Scan for the cell matching the given text and deliver its (x, y) coordinate at center. 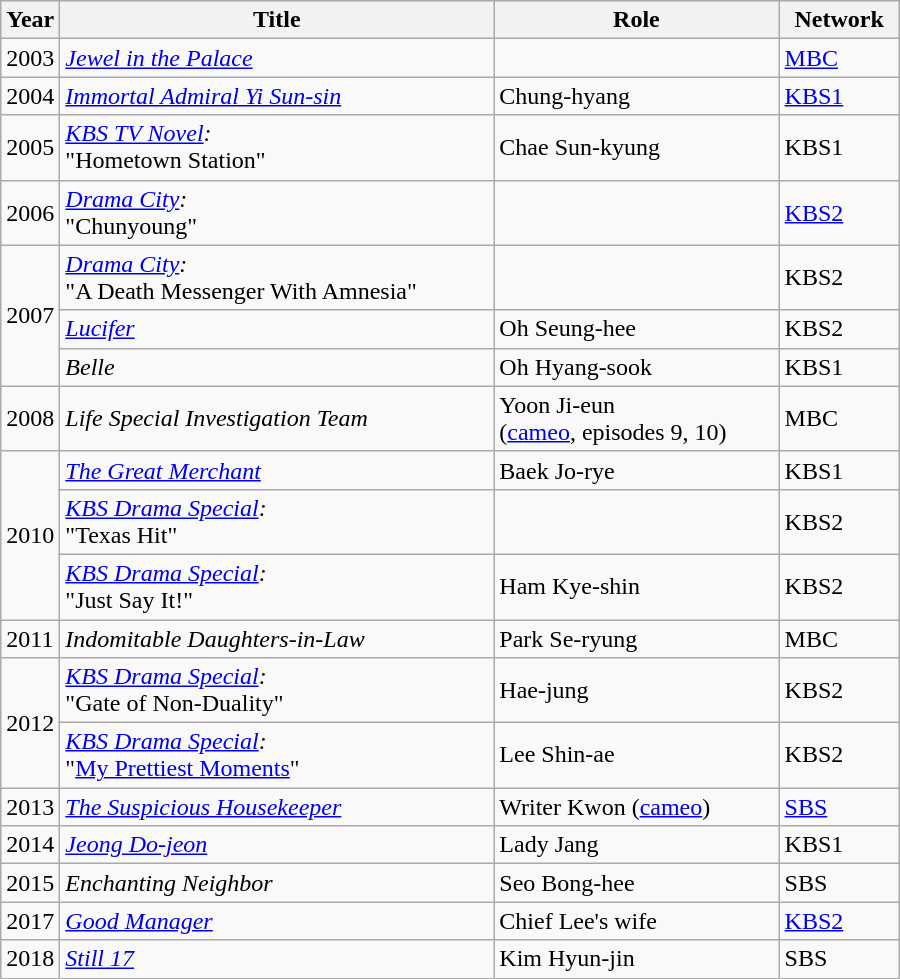
Oh Seung-hee (636, 329)
Baek Jo-rye (636, 470)
Kim Hyun-jin (636, 959)
Park Se-ryung (636, 639)
2004 (30, 96)
Ham Kye-shin (636, 586)
2018 (30, 959)
The Suspicious Housekeeper (277, 807)
Yoon Ji-eun (cameo, episodes 9, 10) (636, 418)
Good Manager (277, 921)
KBS TV Novel:"Hometown Station" (277, 148)
KBS Drama Special:"My Prettiest Moments" (277, 756)
Chae Sun-kyung (636, 148)
2007 (30, 316)
2003 (30, 58)
Lee Shin-ae (636, 756)
Chung-hyang (636, 96)
Enchanting Neighbor (277, 883)
2017 (30, 921)
Title (277, 20)
2011 (30, 639)
Role (636, 20)
Seo Bong-hee (636, 883)
2005 (30, 148)
KBS Drama Special:"Gate of Non-Duality" (277, 690)
Jewel in the Palace (277, 58)
Drama City:"Chunyoung" (277, 212)
2013 (30, 807)
Indomitable Daughters-in-Law (277, 639)
Year (30, 20)
KBS Drama Special:"Texas Hit" (277, 522)
Lucifer (277, 329)
Lady Jang (636, 845)
Writer Kwon (cameo) (636, 807)
Chief Lee's wife (636, 921)
2012 (30, 723)
Life Special Investigation Team (277, 418)
The Great Merchant (277, 470)
Immortal Admiral Yi Sun-sin (277, 96)
Network (839, 20)
Hae-jung (636, 690)
KBS Drama Special:"Just Say It!" (277, 586)
Oh Hyang-sook (636, 367)
2006 (30, 212)
2014 (30, 845)
2010 (30, 535)
2015 (30, 883)
Belle (277, 367)
2008 (30, 418)
Jeong Do-jeon (277, 845)
Drama City:"A Death Messenger With Amnesia" (277, 278)
Still 17 (277, 959)
